Pinpoint the cell where the given text exists, returning its [x, y] midpoint coordinate. 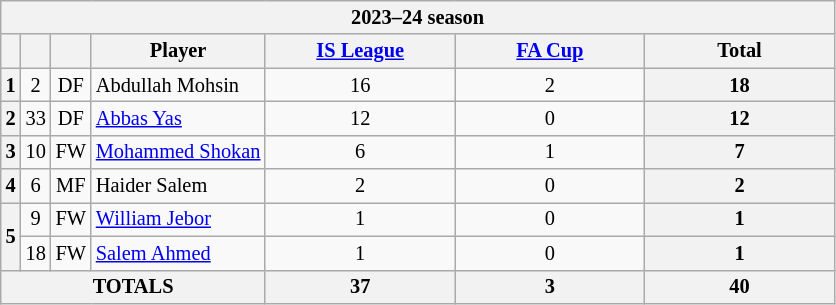
William Jebor [178, 219]
MF [71, 186]
4 [11, 186]
33 [36, 118]
40 [740, 287]
37 [360, 287]
Abbas Yas [178, 118]
TOTALS [134, 287]
Player [178, 51]
10 [36, 152]
Total [740, 51]
FA Cup [550, 51]
7 [740, 152]
Salem Ahmed [178, 253]
5 [11, 236]
9 [36, 219]
IS League [360, 51]
Abdullah Mohsin [178, 85]
2023–24 season [418, 17]
16 [360, 85]
Mohammed Shokan [178, 152]
Haider Salem [178, 186]
